Identify which cell holds the provided text, then report its (X, Y) central coordinate. 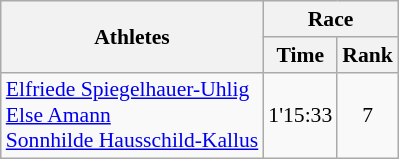
Athletes (132, 36)
Race (330, 19)
7 (368, 116)
Elfriede Spiegelhauer-UhligElse AmannSonnhilde Hausschild-Kallus (132, 116)
Time (300, 55)
1'15:33 (300, 116)
Rank (368, 55)
